Output the [X, Y] coordinate of the center of the cell containing the given text.  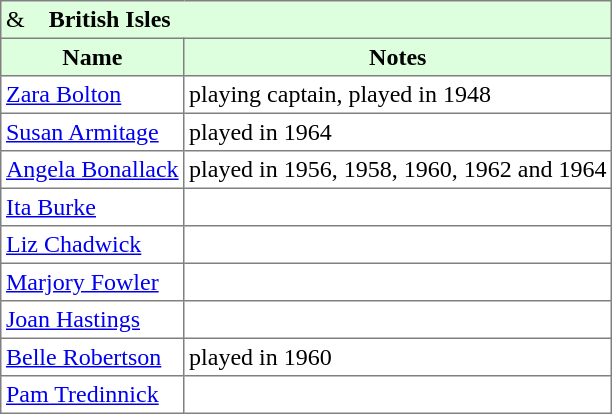
Belle Robertson [92, 357]
played in 1960 [398, 357]
Marjory Fowler [92, 282]
Angela Bonallack [92, 170]
played in 1964 [398, 132]
& British Isles [306, 20]
Notes [398, 57]
Zara Bolton [92, 95]
played in 1956, 1958, 1960, 1962 and 1964 [398, 170]
Pam Tredinnick [92, 395]
playing captain, played in 1948 [398, 95]
Joan Hastings [92, 320]
Liz Chadwick [92, 245]
Name [92, 57]
Susan Armitage [92, 132]
Ita Burke [92, 207]
